Output the (X, Y) coordinate of the center of the cell containing the given text.  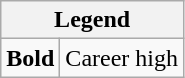
Legend (92, 20)
Bold (30, 58)
Career high (122, 58)
